Search for the cell housing the specified text and yield its [x, y] center coordinate. 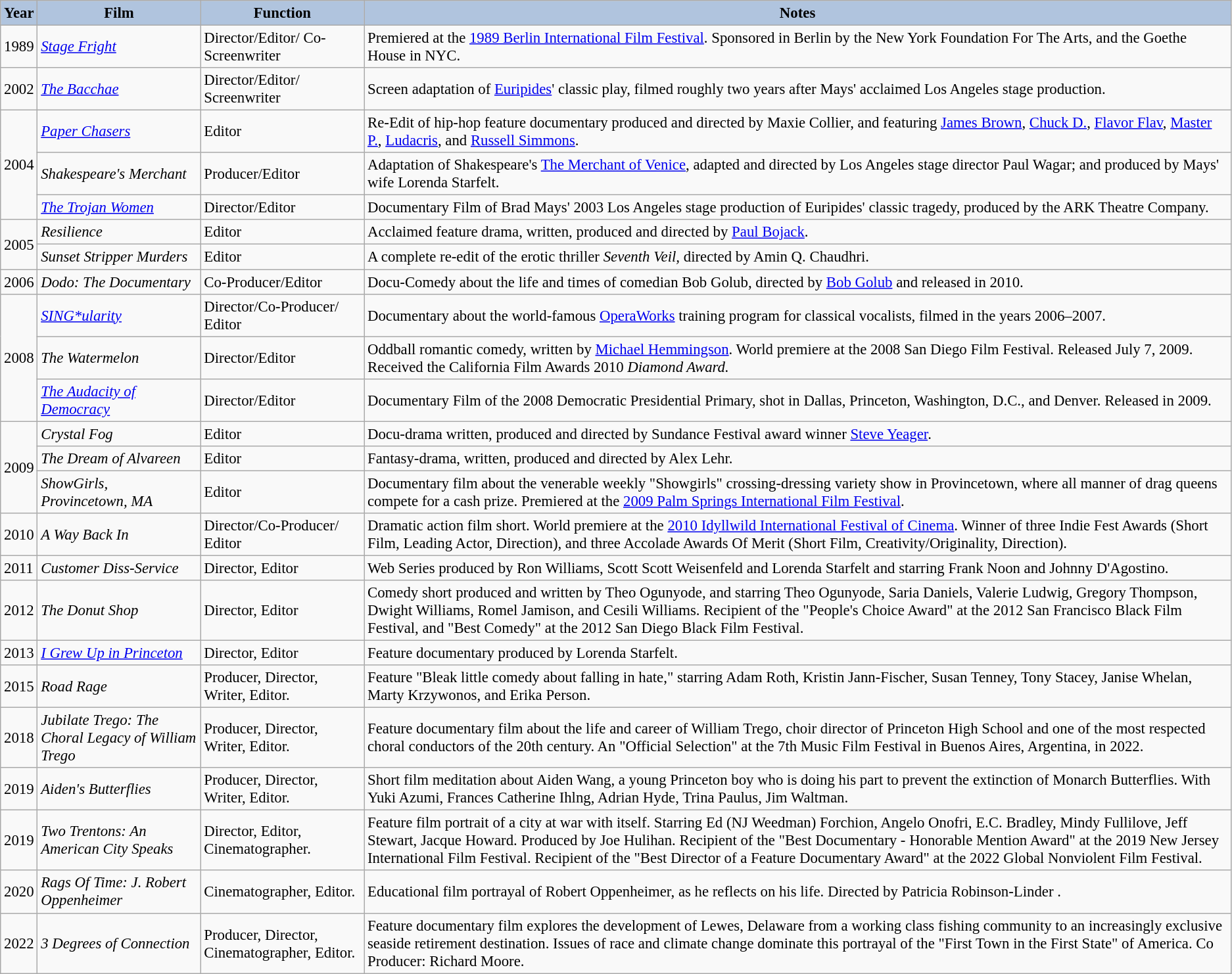
Fantasy-drama, written, produced and directed by Alex Lehr. [798, 459]
Road Rage [119, 686]
The Watermelon [119, 358]
2009 [19, 467]
Year [19, 13]
Director, Editor, Cinematographer. [283, 841]
The Audacity of Democracy [119, 400]
ShowGirls, Provincetown, MA [119, 492]
Director/Editor/ Co-Screenwriter [283, 47]
Shakespeare's Merchant [119, 174]
2020 [19, 893]
2015 [19, 686]
Feature documentary produced by Lorenda Starfelt. [798, 653]
2012 [19, 611]
Resilience [119, 232]
Docu-drama written, produced and directed by Sundance Festival award winner Steve Yeager. [798, 434]
The Bacchae [119, 89]
2002 [19, 89]
Crystal Fog [119, 434]
Paper Chasers [119, 131]
Cinematographer, Editor. [283, 893]
Co-Producer/Editor [283, 282]
A complete re-edit of the erotic thriller Seventh Veil, directed by Amin Q. Chaudhri. [798, 257]
2018 [19, 738]
2010 [19, 535]
Producer, Director, Cinematographer, Editor. [283, 943]
Dodo: The Documentary [119, 282]
I Grew Up in Princeton [119, 653]
2004 [19, 166]
Stage Fright [119, 47]
Screen adaptation of Euripides' classic play, filmed roughly two years after Mays' acclaimed Los Angeles stage production. [798, 89]
2011 [19, 568]
Two Trentons: An American City Speaks [119, 841]
2005 [19, 244]
Premiered at the 1989 Berlin International Film Festival. Sponsored in Berlin by the New York Foundation For The Arts, and the Goethe House in NYC. [798, 47]
SING*ularity [119, 315]
Sunset Stripper Murders [119, 257]
Rags Of Time: J. Robert Oppenheimer [119, 893]
Web Series produced by Ron Williams, Scott Scott Weisenfeld and Lorenda Starfelt and starring Frank Noon and Johnny D'Agostino. [798, 568]
Documentary Film of Brad Mays' 2003 Los Angeles stage production of Euripides' classic tragedy, produced by the ARK Theatre Company. [798, 208]
The Dream of Alvareen [119, 459]
Jubilate Trego: The Choral Legacy of William Trego [119, 738]
2022 [19, 943]
Director/Editor/ Screenwriter [283, 89]
Acclaimed feature drama, written, produced and directed by Paul Bojack. [798, 232]
The Trojan Women [119, 208]
2008 [19, 358]
Documentary Film of the 2008 Democratic Presidential Primary, shot in Dallas, Princeton, Washington, D.C., and Denver. Released in 2009. [798, 400]
The Donut Shop [119, 611]
2013 [19, 653]
A Way Back In [119, 535]
Producer/Editor [283, 174]
Notes [798, 13]
Customer Diss-Service [119, 568]
Film [119, 13]
Function [283, 13]
Aiden's Butterflies [119, 789]
Educational film portrayal of Robert Oppenheimer, as he reflects on his life. Directed by Patricia Robinson-Linder . [798, 893]
1989 [19, 47]
3 Degrees of Connection [119, 943]
Docu-Comedy about the life and times of comedian Bob Golub, directed by Bob Golub and released in 2010. [798, 282]
Documentary about the world-famous OperaWorks training program for classical vocalists, filmed in the years 2006–2007. [798, 315]
2006 [19, 282]
